Return the [x, y] coordinate for the center point of the cell that contains the specified text.  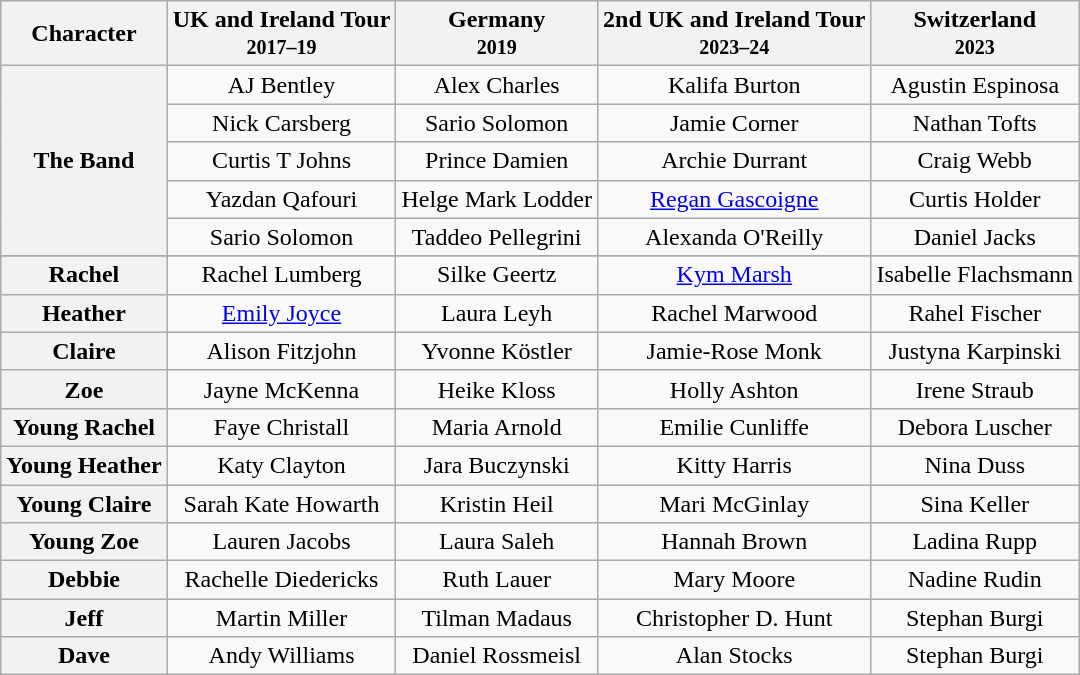
Regan Gascoigne [734, 199]
Laura Leyh [497, 313]
Switzerland2023 [975, 34]
Character [84, 34]
Tilman Madaus [497, 618]
Curtis Holder [975, 199]
Young Heather [84, 465]
Young Claire [84, 503]
The Band [84, 161]
Katy Clayton [282, 465]
Emily Joyce [282, 313]
Ladina Rupp [975, 542]
Andy Williams [282, 656]
Helge Mark Lodder [497, 199]
AJ Bentley [282, 85]
Dave [84, 656]
Jamie Corner [734, 123]
Hannah Brown [734, 542]
Craig Webb [975, 161]
Rachel [84, 275]
Rachel Lumberg [282, 275]
Jara Buczynski [497, 465]
Mary Moore [734, 580]
Kym Marsh [734, 275]
Daniel Rossmeisl [497, 656]
Archie Durrant [734, 161]
Young Rachel [84, 427]
Prince Damien [497, 161]
Zoe [84, 389]
Rahel Fischer [975, 313]
Alex Charles [497, 85]
UK and Ireland Tour2017–19 [282, 34]
Kristin Heil [497, 503]
Debbie [84, 580]
Laura Saleh [497, 542]
Debora Luscher [975, 427]
Sina Keller [975, 503]
Heather [84, 313]
Taddeo Pellegrini [497, 237]
Mari McGinlay [734, 503]
Lauren Jacobs [282, 542]
Yvonne Köstler [497, 351]
Sarah Kate Howarth [282, 503]
Alexanda O'Reilly [734, 237]
Daniel Jacks [975, 237]
Jeff [84, 618]
Isabelle Flachsmann [975, 275]
Jayne McKenna [282, 389]
Nick Carsberg [282, 123]
Nadine Rudin [975, 580]
2nd UK and Ireland Tour2023–24 [734, 34]
Faye Christall [282, 427]
Emilie Cunliffe [734, 427]
Young Zoe [84, 542]
Germany2019 [497, 34]
Christopher D. Hunt [734, 618]
Rachelle Diedericks [282, 580]
Martin Miller [282, 618]
Nina Duss [975, 465]
Yazdan Qafouri [282, 199]
Curtis T Johns [282, 161]
Irene Straub [975, 389]
Agustin Espinosa [975, 85]
Kalifa Burton [734, 85]
Rachel Marwood [734, 313]
Alan Stocks [734, 656]
Jamie-Rose Monk [734, 351]
Ruth Lauer [497, 580]
Alison Fitzjohn [282, 351]
Kitty Harris [734, 465]
Claire [84, 351]
Nathan Tofts [975, 123]
Maria Arnold [497, 427]
Heike Kloss [497, 389]
Silke Geertz [497, 275]
Justyna Karpinski [975, 351]
Holly Ashton [734, 389]
